From the cell containing the given text, extract its center point as (x, y) coordinate. 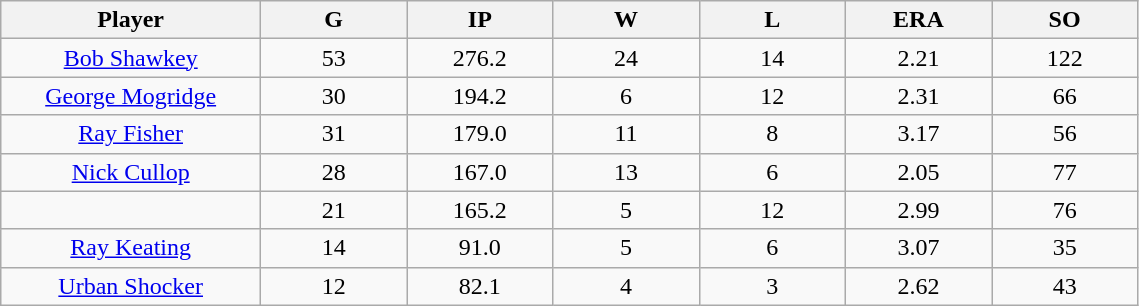
165.2 (480, 210)
76 (1065, 210)
Ray Keating (131, 248)
28 (334, 172)
Urban Shocker (131, 286)
2.31 (918, 96)
L (772, 20)
3 (772, 286)
8 (772, 134)
30 (334, 96)
Ray Fisher (131, 134)
2.62 (918, 286)
2.99 (918, 210)
53 (334, 58)
66 (1065, 96)
24 (626, 58)
167.0 (480, 172)
IP (480, 20)
91.0 (480, 248)
Player (131, 20)
77 (1065, 172)
3.17 (918, 134)
179.0 (480, 134)
21 (334, 210)
122 (1065, 58)
2.05 (918, 172)
31 (334, 134)
G (334, 20)
194.2 (480, 96)
SO (1065, 20)
11 (626, 134)
56 (1065, 134)
82.1 (480, 286)
13 (626, 172)
George Mogridge (131, 96)
2.21 (918, 58)
3.07 (918, 248)
35 (1065, 248)
Bob Shawkey (131, 58)
4 (626, 286)
ERA (918, 20)
43 (1065, 286)
Nick Cullop (131, 172)
W (626, 20)
276.2 (480, 58)
